From the cell containing the given text, extract its center point as [x, y] coordinate. 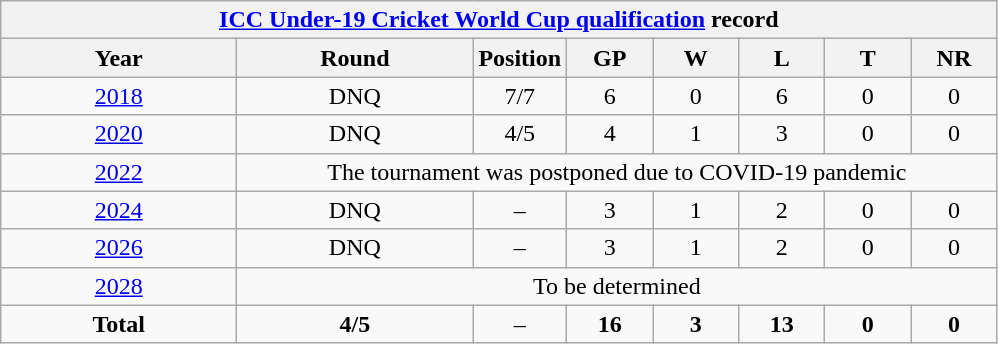
NR [954, 58]
ICC Under-19 Cricket World Cup qualification record [499, 20]
2026 [119, 248]
Year [119, 58]
Total [119, 324]
2024 [119, 210]
2020 [119, 134]
To be determined [617, 286]
2022 [119, 172]
Round [355, 58]
4 [610, 134]
Position [520, 58]
2028 [119, 286]
GP [610, 58]
L [782, 58]
7/7 [520, 96]
2018 [119, 96]
W [696, 58]
13 [782, 324]
T [868, 58]
The tournament was postponed due to COVID-19 pandemic [617, 172]
16 [610, 324]
